Determine the (x, y) coordinate at the center of the cell enclosing the given text.  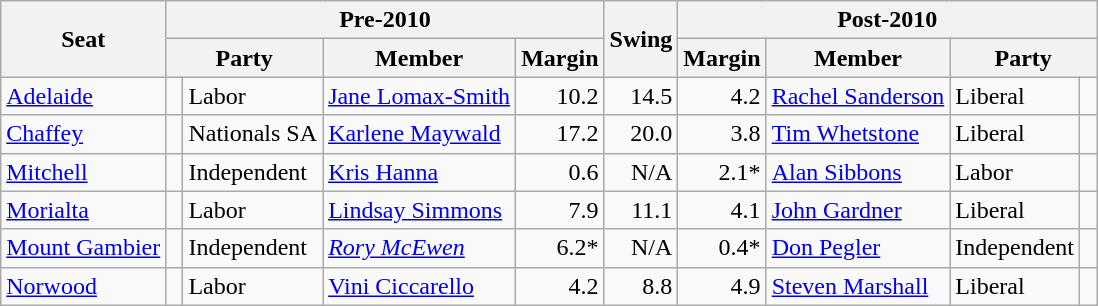
0.6 (560, 172)
Mount Gambier (84, 248)
Rory McEwen (420, 248)
14.5 (641, 96)
Seat (84, 39)
Alan Sibbons (858, 172)
Lindsay Simmons (420, 210)
Mitchell (84, 172)
20.0 (641, 134)
0.4* (722, 248)
Chaffey (84, 134)
Tim Whetstone (858, 134)
Rachel Sanderson (858, 96)
Swing (641, 39)
4.1 (722, 210)
Vini Ciccarello (420, 286)
Adelaide (84, 96)
Post-2010 (888, 20)
Kris Hanna (420, 172)
3.8 (722, 134)
10.2 (560, 96)
Jane Lomax-Smith (420, 96)
Morialta (84, 210)
4.9 (722, 286)
Pre-2010 (385, 20)
17.2 (560, 134)
6.2* (560, 248)
7.9 (560, 210)
8.8 (641, 286)
Karlene Maywald (420, 134)
11.1 (641, 210)
Nationals SA (253, 134)
2.1* (722, 172)
Norwood (84, 286)
John Gardner (858, 210)
Steven Marshall (858, 286)
Don Pegler (858, 248)
